Provide the [X, Y] coordinate of the cell's center where the given text is located.  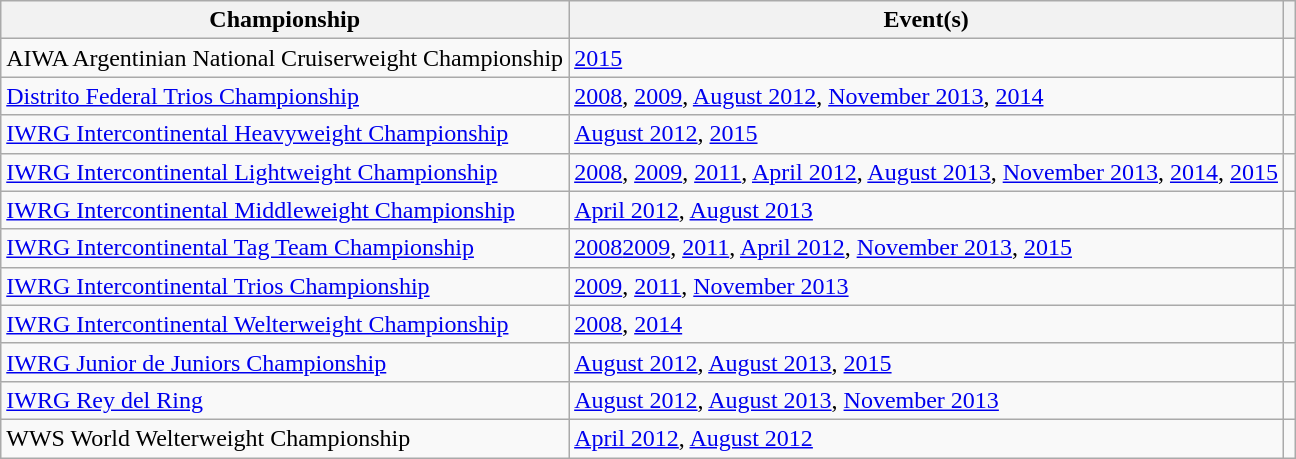
2015 [926, 58]
Distrito Federal Trios Championship [285, 96]
IWRG Intercontinental Middleweight Championship [285, 210]
IWRG Rey del Ring [285, 400]
2008, 2014 [926, 324]
IWRG Intercontinental Trios Championship [285, 286]
IWRG Junior de Juniors Championship [285, 362]
IWRG Intercontinental Heavyweight Championship [285, 134]
2009, 2011, November 2013 [926, 286]
Championship [285, 20]
Event(s) [926, 20]
April 2012, August 2013 [926, 210]
IWRG Intercontinental Lightweight Championship [285, 172]
April 2012, August 2012 [926, 438]
August 2012, August 2013, November 2013 [926, 400]
IWRG Intercontinental Welterweight Championship [285, 324]
20082009, 2011, April 2012, November 2013, 2015 [926, 248]
2008, 2009, August 2012, November 2013, 2014 [926, 96]
2008, 2009, 2011, April 2012, August 2013, November 2013, 2014, 2015 [926, 172]
August 2012, August 2013, 2015 [926, 362]
IWRG Intercontinental Tag Team Championship [285, 248]
AIWA Argentinian National Cruiserweight Championship [285, 58]
WWS World Welterweight Championship [285, 438]
August 2012, 2015 [926, 134]
